Search for the cell housing the specified text and yield its [x, y] center coordinate. 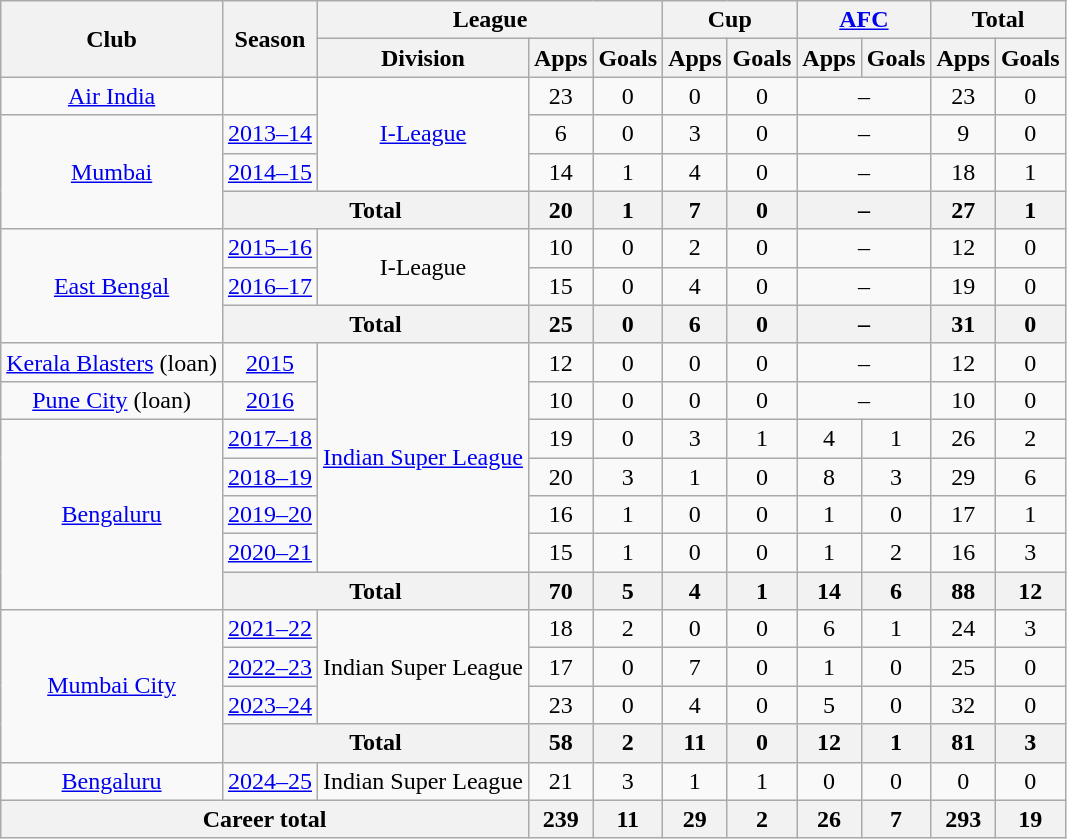
2019–20 [270, 515]
Air India [112, 96]
AFC [864, 20]
Mumbai [112, 172]
27 [963, 210]
21 [560, 781]
88 [963, 591]
2016–17 [270, 286]
31 [963, 324]
2014–15 [270, 172]
2020–21 [270, 553]
Pune City (loan) [112, 400]
58 [560, 743]
2018–19 [270, 477]
70 [560, 591]
2021–22 [270, 629]
2015–16 [270, 248]
2013–14 [270, 134]
2017–18 [270, 438]
Career total [265, 819]
24 [963, 629]
Division [422, 58]
East Bengal [112, 286]
9 [963, 134]
2023–24 [270, 705]
32 [963, 705]
8 [829, 477]
Cup [730, 20]
Club [112, 39]
2015 [270, 362]
League [490, 20]
2022–23 [270, 667]
2016 [270, 400]
Kerala Blasters (loan) [112, 362]
239 [560, 819]
81 [963, 743]
Mumbai City [112, 686]
2024–25 [270, 781]
293 [963, 819]
Season [270, 39]
